From the cell containing the given text, extract its center point as [x, y] coordinate. 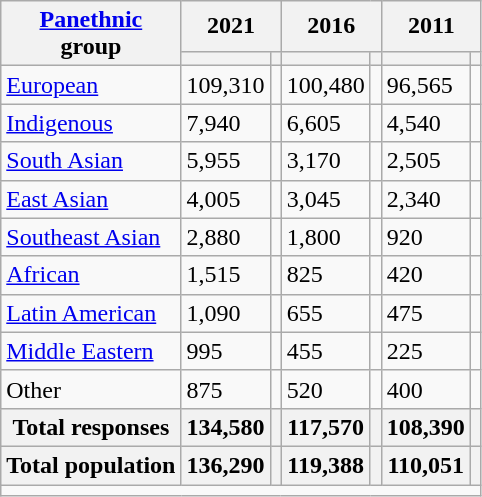
225 [426, 351]
3,045 [326, 199]
455 [326, 351]
134,580 [226, 427]
1,800 [326, 237]
5,955 [226, 161]
1,090 [226, 313]
108,390 [426, 427]
400 [426, 389]
2011 [431, 26]
Indigenous [91, 123]
2021 [231, 26]
420 [426, 275]
Other [91, 389]
825 [326, 275]
Total population [91, 465]
Latin American [91, 313]
2,505 [426, 161]
475 [426, 313]
2016 [331, 26]
117,570 [326, 427]
4,540 [426, 123]
4,005 [226, 199]
96,565 [426, 85]
920 [426, 237]
European [91, 85]
110,051 [426, 465]
119,388 [326, 465]
6,605 [326, 123]
655 [326, 313]
South Asian [91, 161]
Panethnicgroup [91, 34]
995 [226, 351]
875 [226, 389]
East Asian [91, 199]
520 [326, 389]
1,515 [226, 275]
3,170 [326, 161]
Total responses [91, 427]
Southeast Asian [91, 237]
109,310 [226, 85]
2,880 [226, 237]
136,290 [226, 465]
2,340 [426, 199]
African [91, 275]
100,480 [326, 85]
Middle Eastern [91, 351]
7,940 [226, 123]
